Locate the cell with the specified text and output its (X, Y) center coordinate. 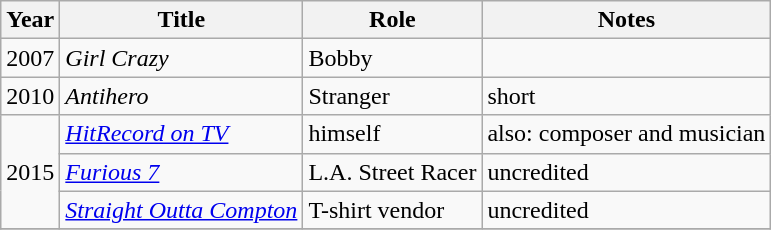
short (626, 96)
Girl Crazy (182, 58)
2015 (30, 172)
Year (30, 20)
Straight Outta Compton (182, 210)
Antihero (182, 96)
Role (392, 20)
2010 (30, 96)
Stranger (392, 96)
T-shirt vendor (392, 210)
HitRecord on TV (182, 134)
L.A. Street Racer (392, 172)
himself (392, 134)
Furious 7 (182, 172)
2007 (30, 58)
Notes (626, 20)
also: composer and musician (626, 134)
Title (182, 20)
Bobby (392, 58)
